Provide the (x, y) coordinate of the cell's center where the given text is located.  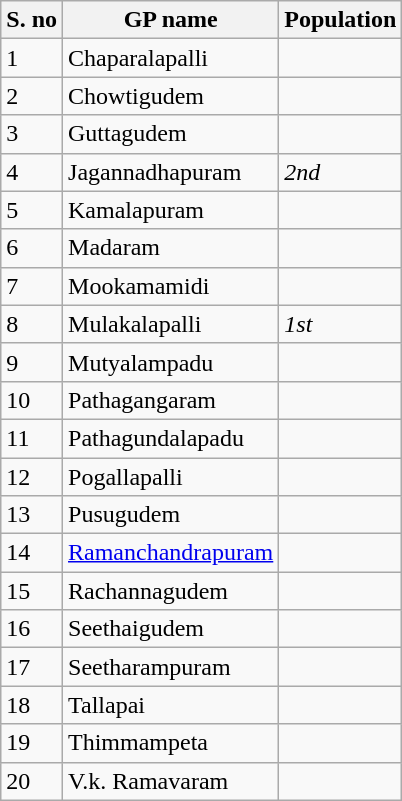
20 (32, 781)
19 (32, 743)
Mookamamidi (171, 286)
V.k. Ramavaram (171, 781)
2 (32, 96)
Kamalapuram (171, 210)
15 (32, 591)
1st (340, 324)
Pogallapalli (171, 477)
Seethaigudem (171, 629)
5 (32, 210)
Rachannagudem (171, 591)
Guttagudem (171, 134)
Mulakalapalli (171, 324)
Pathagangaram (171, 400)
11 (32, 438)
GP name (171, 20)
Chaparalapalli (171, 58)
S. no (32, 20)
13 (32, 515)
Mutyalampadu (171, 362)
Madaram (171, 248)
Jagannadhapuram (171, 172)
Ramanchandrapuram (171, 553)
6 (32, 248)
7 (32, 286)
Thimmampeta (171, 743)
Chowtigudem (171, 96)
Tallapai (171, 705)
Pusugudem (171, 515)
Pathagundalapadu (171, 438)
Population (340, 20)
Seetharampuram (171, 667)
3 (32, 134)
2nd (340, 172)
1 (32, 58)
4 (32, 172)
14 (32, 553)
10 (32, 400)
16 (32, 629)
18 (32, 705)
17 (32, 667)
9 (32, 362)
12 (32, 477)
8 (32, 324)
